Search for the cell housing the specified text and yield its (x, y) center coordinate. 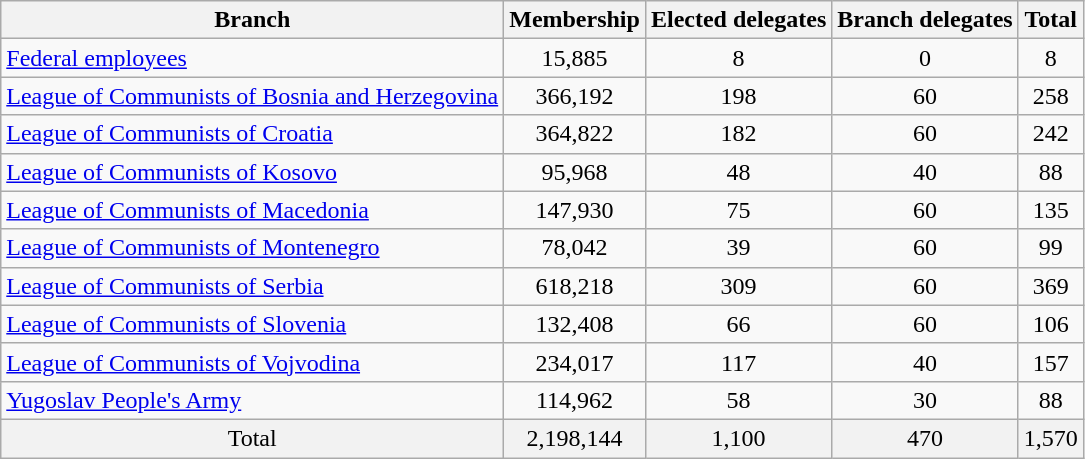
99 (1050, 248)
157 (1050, 362)
Branch (252, 20)
0 (925, 58)
Membership (575, 20)
League of Communists of Montenegro (252, 248)
League of Communists of Kosovo (252, 172)
114,962 (575, 400)
1,570 (1050, 438)
League of Communists of Bosnia and Herzegovina (252, 96)
48 (738, 172)
132,408 (575, 324)
470 (925, 438)
75 (738, 210)
66 (738, 324)
League of Communists of Macedonia (252, 210)
1,100 (738, 438)
258 (1050, 96)
58 (738, 400)
95,968 (575, 172)
147,930 (575, 210)
135 (1050, 210)
League of Communists of Vojvodina (252, 362)
198 (738, 96)
78,042 (575, 248)
369 (1050, 286)
234,017 (575, 362)
618,218 (575, 286)
364,822 (575, 134)
League of Communists of Croatia (252, 134)
39 (738, 248)
Yugoslav People's Army (252, 400)
15,885 (575, 58)
242 (1050, 134)
30 (925, 400)
309 (738, 286)
Federal employees (252, 58)
Elected delegates (738, 20)
League of Communists of Serbia (252, 286)
2,198,144 (575, 438)
106 (1050, 324)
117 (738, 362)
182 (738, 134)
366,192 (575, 96)
Branch delegates (925, 20)
League of Communists of Slovenia (252, 324)
